Return (x, y) of the center of cell containing provided text 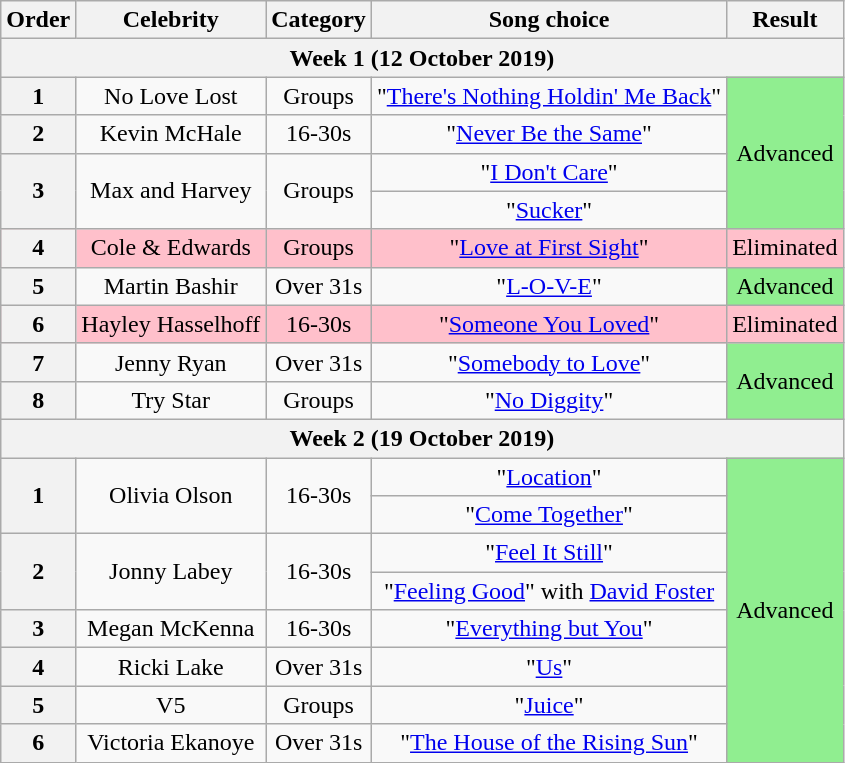
Result (785, 20)
8 (38, 400)
Victoria Ekanoye (171, 743)
"Love at First Sight" (548, 248)
Song choice (548, 20)
Celebrity (171, 20)
"No Diggity" (548, 400)
Try Star (171, 400)
"There's Nothing Holdin' Me Back" (548, 96)
"I Don't Care" (548, 172)
Max and Harvey (171, 191)
V5 (171, 705)
"Everything but You" (548, 629)
Category (319, 20)
"Somebody to Love" (548, 362)
"L-O-V-E" (548, 286)
Hayley Hasselhoff (171, 324)
Week 1 (12 October 2019) (422, 58)
Jonny Labey (171, 572)
"Feeling Good" with David Foster (548, 591)
"The House of the Rising Sun" (548, 743)
Ricki Lake (171, 667)
"Sucker" (548, 210)
Olivia Olson (171, 496)
"Feel It Still" (548, 553)
Kevin McHale (171, 134)
"Come Together" (548, 515)
Megan McKenna (171, 629)
"Someone You Loved" (548, 324)
Martin Bashir (171, 286)
Jenny Ryan (171, 362)
"Us" (548, 667)
Cole & Edwards (171, 248)
"Never Be the Same" (548, 134)
Order (38, 20)
Week 2 (19 October 2019) (422, 438)
"Juice" (548, 705)
7 (38, 362)
"Location" (548, 477)
No Love Lost (171, 96)
